Identify which cell holds the provided text, then report its [X, Y] central coordinate. 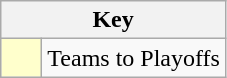
Key [114, 20]
Teams to Playoffs [134, 58]
